Scan for the cell matching the given text and deliver its (X, Y) coordinate at center. 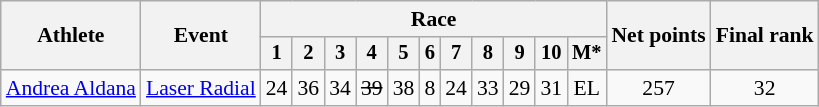
Final rank (765, 36)
Andrea Aldana (71, 88)
2 (308, 54)
33 (488, 88)
31 (551, 88)
34 (340, 88)
39 (372, 88)
6 (430, 54)
257 (658, 88)
Net points (658, 36)
29 (520, 88)
7 (456, 54)
10 (551, 54)
5 (404, 54)
Event (201, 36)
1 (277, 54)
Race (434, 19)
Athlete (71, 36)
36 (308, 88)
M* (586, 54)
4 (372, 54)
38 (404, 88)
32 (765, 88)
3 (340, 54)
EL (586, 88)
9 (520, 54)
Laser Radial (201, 88)
